Extract the (X, Y) coordinate from the center of the cell holding the provided text.  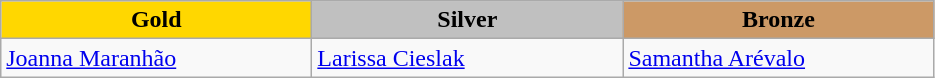
Silver (468, 20)
Samantha Arévalo (778, 58)
Larissa Cieslak (468, 58)
Joanna Maranhão (156, 58)
Gold (156, 20)
Bronze (778, 20)
